From the cell containing the given text, extract its center point as [x, y] coordinate. 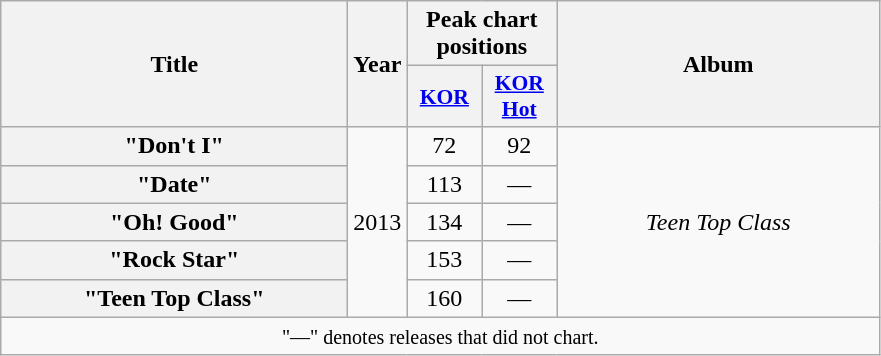
134 [444, 222]
KORHot [520, 96]
153 [444, 260]
"Date" [174, 184]
KOR [444, 96]
Album [718, 64]
"—" denotes releases that did not chart. [440, 336]
Year [378, 64]
"Oh! Good" [174, 222]
2013 [378, 222]
113 [444, 184]
"Don't I" [174, 146]
Teen Top Class [718, 222]
160 [444, 298]
Title [174, 64]
"Teen Top Class" [174, 298]
92 [520, 146]
"Rock Star" [174, 260]
Peak chartpositions [482, 34]
72 [444, 146]
